Capture the cell that displays the provided text and extract its (x, y) central coordinate. 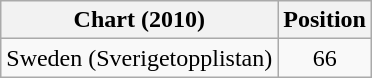
66 (325, 58)
Sweden (Sverigetopplistan) (140, 58)
Position (325, 20)
Chart (2010) (140, 20)
